For the text-containing cell, return its midpoint in (x, y) coordinate format. 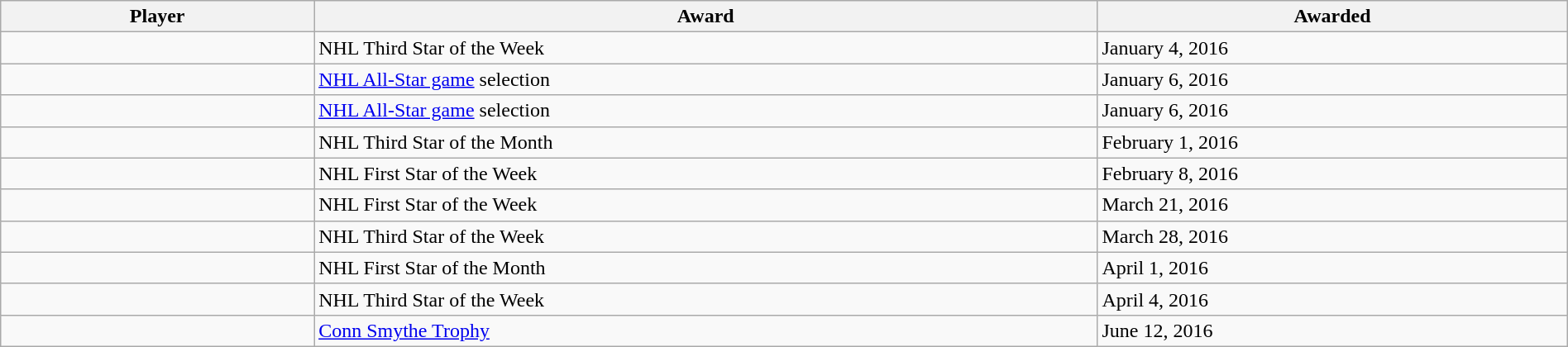
February 8, 2016 (1332, 173)
April 1, 2016 (1332, 268)
March 21, 2016 (1332, 205)
June 12, 2016 (1332, 330)
February 1, 2016 (1332, 142)
NHL First Star of the Month (706, 268)
April 4, 2016 (1332, 299)
January 4, 2016 (1332, 48)
Award (706, 17)
NHL Third Star of the Month (706, 142)
Conn Smythe Trophy (706, 330)
March 28, 2016 (1332, 236)
Player (157, 17)
Awarded (1332, 17)
